Output the (x, y) coordinate of the center of the cell containing the given text.  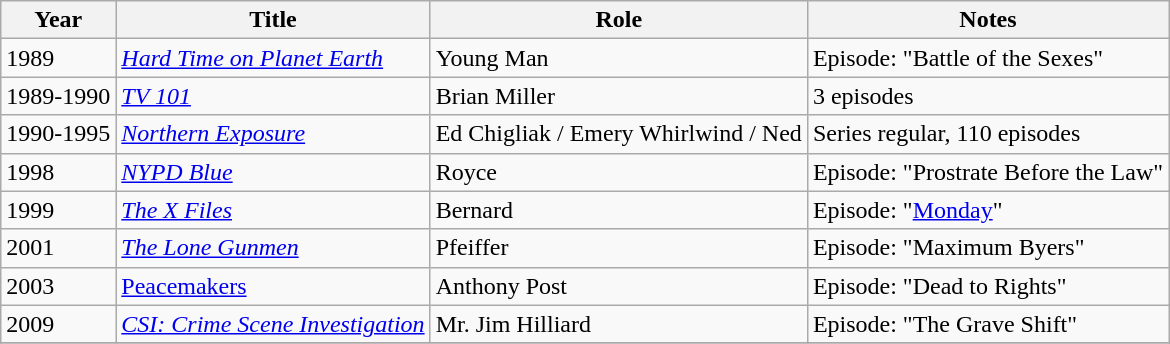
Role (618, 20)
CSI: Crime Scene Investigation (273, 324)
Notes (988, 20)
Episode: "Monday" (988, 210)
1989 (58, 58)
Year (58, 20)
Young Man (618, 58)
Northern Exposure (273, 134)
TV 101 (273, 96)
1990-1995 (58, 134)
3 episodes (988, 96)
2009 (58, 324)
Episode: "Battle of the Sexes" (988, 58)
The Lone Gunmen (273, 248)
Pfeiffer (618, 248)
Mr. Jim Hilliard (618, 324)
Bernard (618, 210)
NYPD Blue (273, 172)
Episode: "The Grave Shift" (988, 324)
Peacemakers (273, 286)
Episode: "Prostrate Before the Law" (988, 172)
Anthony Post (618, 286)
Episode: "Maximum Byers" (988, 248)
1998 (58, 172)
2001 (58, 248)
Royce (618, 172)
Episode: "Dead to Rights" (988, 286)
Title (273, 20)
Hard Time on Planet Earth (273, 58)
1999 (58, 210)
Brian Miller (618, 96)
Ed Chigliak / Emery Whirlwind / Ned (618, 134)
Series regular, 110 episodes (988, 134)
1989-1990 (58, 96)
2003 (58, 286)
The X Files (273, 210)
